Return the (x, y) coordinate for the center point of the cell that contains the specified text.  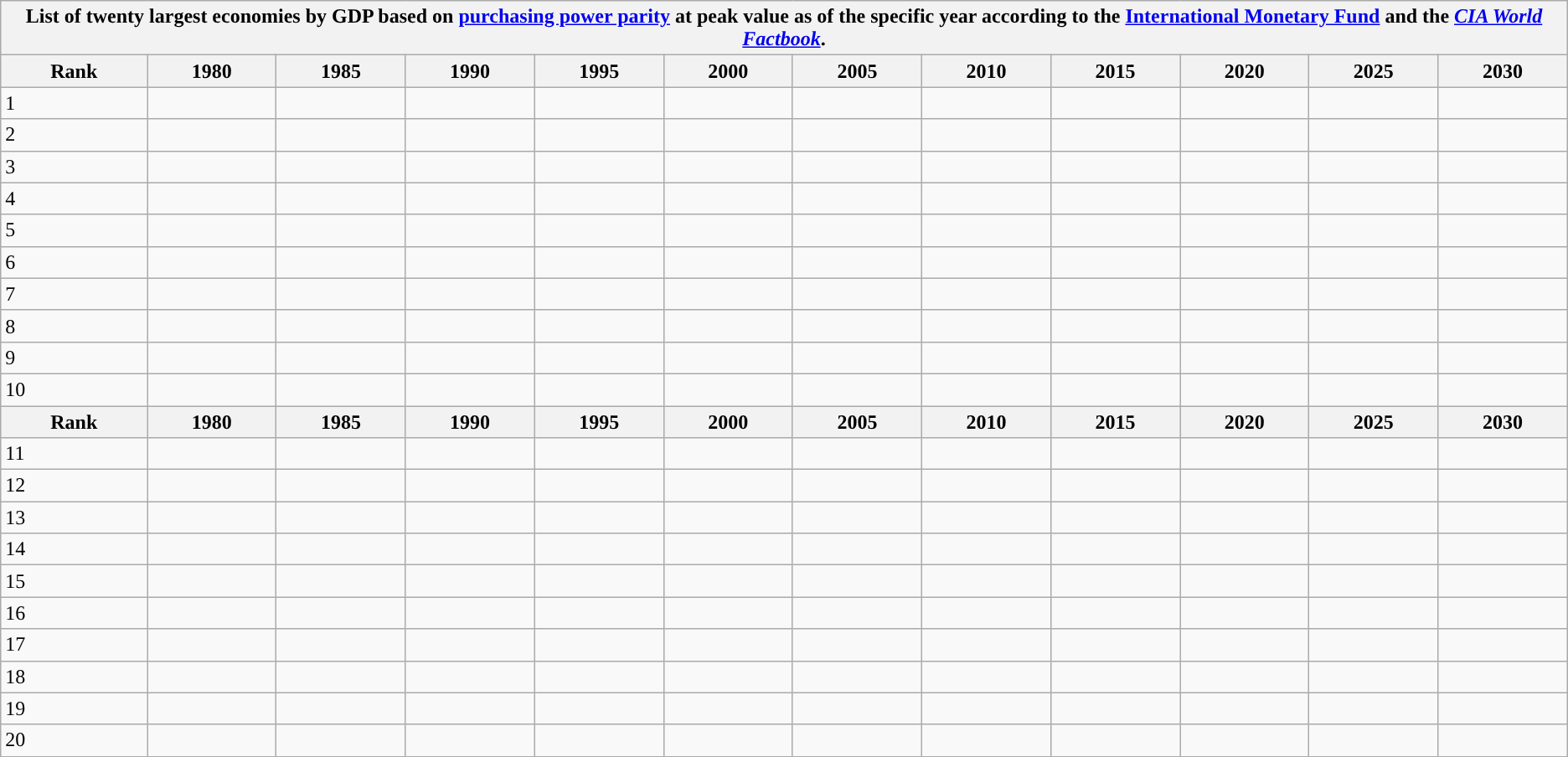
19 (74, 708)
5 (74, 230)
12 (74, 486)
15 (74, 581)
6 (74, 262)
9 (74, 358)
13 (74, 518)
7 (74, 294)
1 (74, 103)
16 (74, 613)
2 (74, 135)
3 (74, 167)
14 (74, 549)
20 (74, 740)
4 (74, 198)
18 (74, 677)
17 (74, 645)
11 (74, 454)
10 (74, 389)
8 (74, 326)
